Identify which cell holds the provided text, then report its [X, Y] central coordinate. 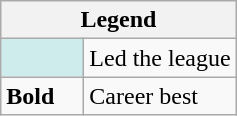
Career best [160, 96]
Bold [42, 96]
Legend [118, 20]
Led the league [160, 58]
